Determine the [X, Y] coordinate at the center of the cell enclosing the given text.  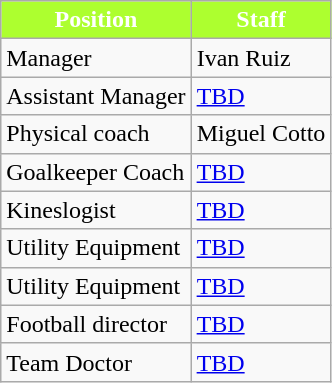
Kineslogist [96, 210]
Ivan Ruiz [261, 58]
Staff [261, 20]
Football director [96, 324]
Manager [96, 58]
Assistant Manager [96, 96]
Position [96, 20]
Miguel Cotto [261, 134]
Physical coach [96, 134]
Goalkeeper Coach [96, 172]
Team Doctor [96, 362]
